Output the (X, Y) coordinate of the center of the cell containing the given text.  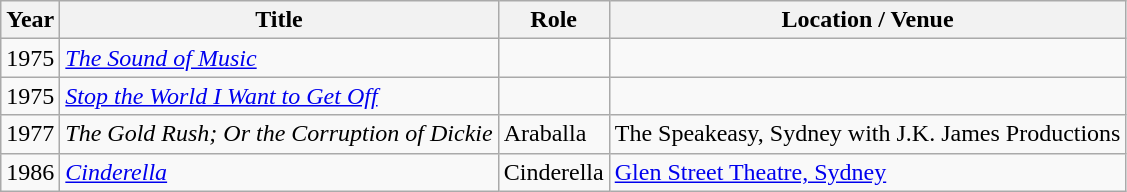
Stop the World I Want to Get Off (279, 96)
The Sound of Music (279, 58)
Title (279, 20)
Location / Venue (868, 20)
1986 (30, 172)
The Gold Rush; Or the Corruption of Dickie (279, 134)
Glen Street Theatre, Sydney (868, 172)
1977 (30, 134)
Role (554, 20)
The Speakeasy, Sydney with J.K. James Productions (868, 134)
Year (30, 20)
Araballa (554, 134)
